Identify which cell holds the provided text, then report its (x, y) central coordinate. 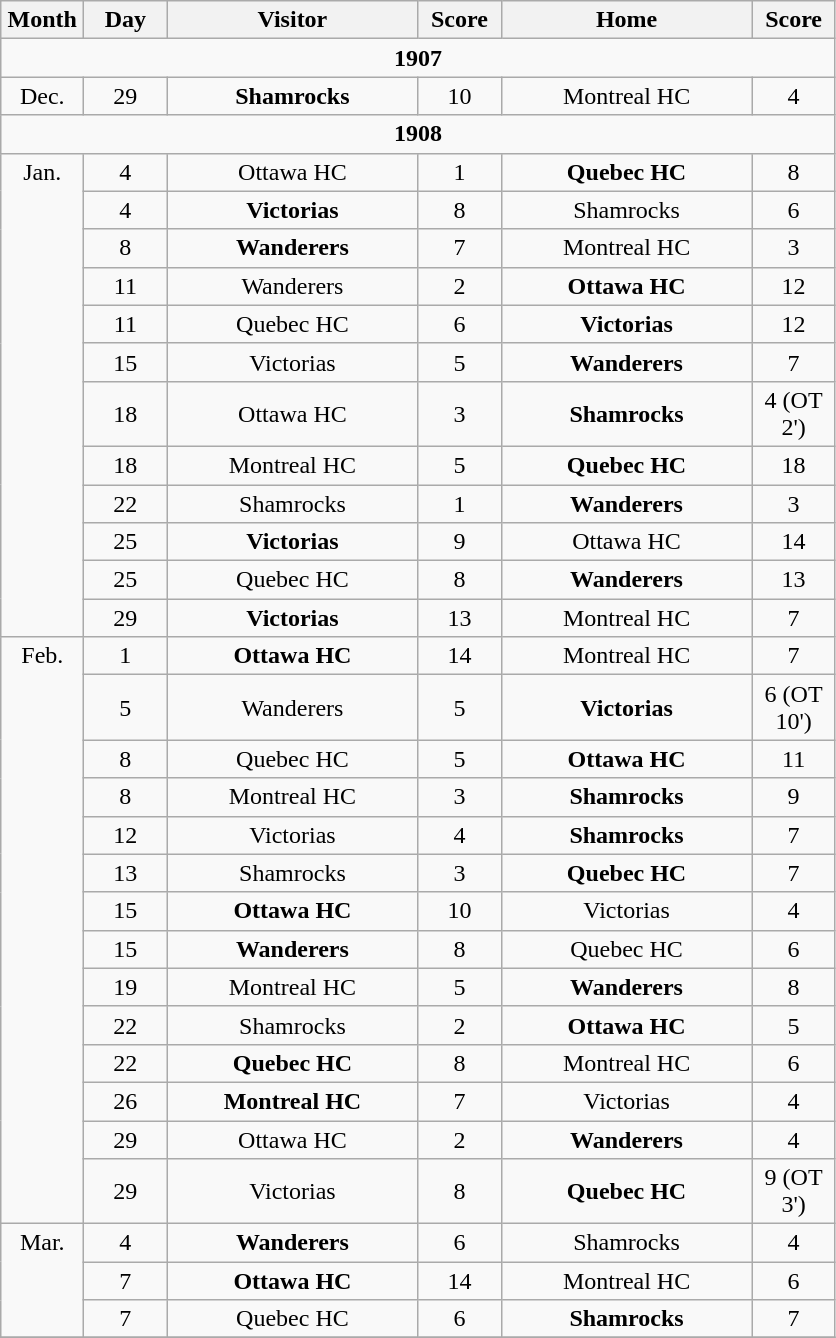
6 (OT 10') (794, 708)
Mar. (42, 1281)
26 (126, 1101)
Home (626, 20)
Feb. (42, 930)
1908 (418, 134)
Jan. (42, 395)
Month (42, 20)
Visitor (292, 20)
4 (OT 2') (794, 414)
19 (126, 987)
Day (126, 20)
1907 (418, 58)
Dec. (42, 96)
9 (OT 3') (794, 1192)
